From the cell containing the given text, extract its center point as [x, y] coordinate. 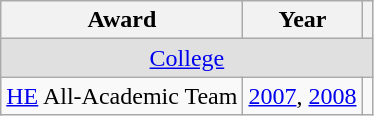
Award [122, 20]
2007, 2008 [302, 96]
Year [302, 20]
HE All-Academic Team [122, 96]
College [187, 58]
